Return (X, Y) of the center of cell containing provided text 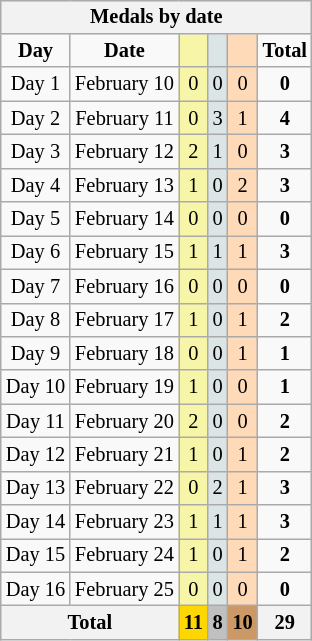
February 16 (124, 286)
Day 3 (36, 152)
11 (194, 623)
February 15 (124, 253)
February 23 (124, 522)
4 (285, 118)
Day 2 (36, 118)
Day 15 (36, 556)
Day 4 (36, 185)
Day 5 (36, 219)
Day 14 (36, 522)
February 17 (124, 320)
February 20 (124, 421)
February 10 (124, 84)
Day 8 (36, 320)
February 13 (124, 185)
February 11 (124, 118)
February 24 (124, 556)
February 18 (124, 354)
Day (36, 51)
February 25 (124, 589)
Day 12 (36, 455)
Day 13 (36, 488)
Medals by date (156, 17)
Day 10 (36, 387)
February 19 (124, 387)
February 14 (124, 219)
Day 1 (36, 84)
February 21 (124, 455)
10 (243, 623)
Day 9 (36, 354)
Day 16 (36, 589)
Day 6 (36, 253)
Day 7 (36, 286)
February 22 (124, 488)
Date (124, 51)
8 (218, 623)
Day 11 (36, 421)
February 12 (124, 152)
29 (285, 623)
